For the text-containing cell, return its midpoint in (X, Y) coordinate format. 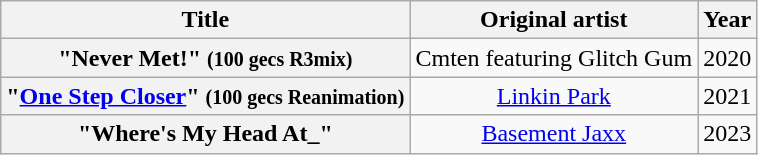
Cmten featuring Glitch Gum (554, 58)
2020 (728, 58)
Original artist (554, 20)
Linkin Park (554, 96)
"Never Met!" (100 gecs R3mix) (206, 58)
2023 (728, 134)
"One Step Closer" (100 gecs Reanimation) (206, 96)
Basement Jaxx (554, 134)
2021 (728, 96)
"Where's My Head At_" (206, 134)
Year (728, 20)
Title (206, 20)
